Extract the [X, Y] coordinate from the center of the cell holding the provided text.  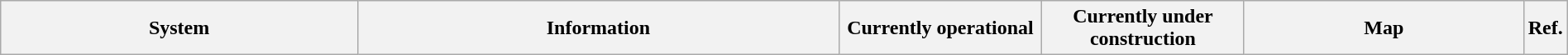
Information [598, 28]
System [179, 28]
Currently under construction [1143, 28]
Map [1384, 28]
Currently operational [939, 28]
Ref. [1545, 28]
